Search for the cell housing the specified text and yield its [X, Y] center coordinate. 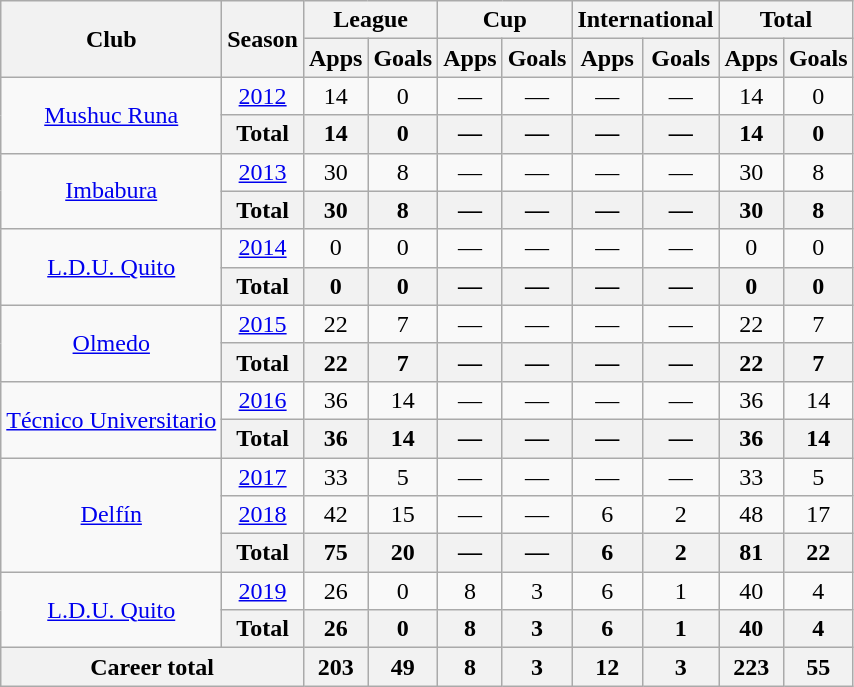
Olmedo [112, 343]
2017 [263, 477]
International [646, 20]
48 [751, 515]
2015 [263, 324]
2019 [263, 591]
League [370, 20]
17 [818, 515]
223 [751, 667]
Delfín [112, 515]
Club [112, 39]
Cup [505, 20]
Career total [152, 667]
2013 [263, 172]
Técnico Universitario [112, 419]
2012 [263, 96]
55 [818, 667]
2014 [263, 248]
75 [335, 553]
2016 [263, 400]
81 [751, 553]
Imbabura [112, 191]
203 [335, 667]
42 [335, 515]
15 [403, 515]
Season [263, 39]
49 [403, 667]
2018 [263, 515]
12 [608, 667]
Mushuc Runa [112, 115]
20 [403, 553]
